Return [X, Y] of the center of cell containing provided text 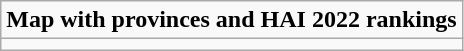
Map with provinces and HAI 2022 rankings [232, 20]
